Identify which cell holds the provided text, then report its (x, y) central coordinate. 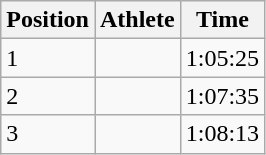
1:07:35 (222, 96)
Time (222, 20)
1:05:25 (222, 58)
Position (48, 20)
Athlete (137, 20)
1:08:13 (222, 134)
3 (48, 134)
2 (48, 96)
1 (48, 58)
